Return (x, y) of the center of cell containing provided text 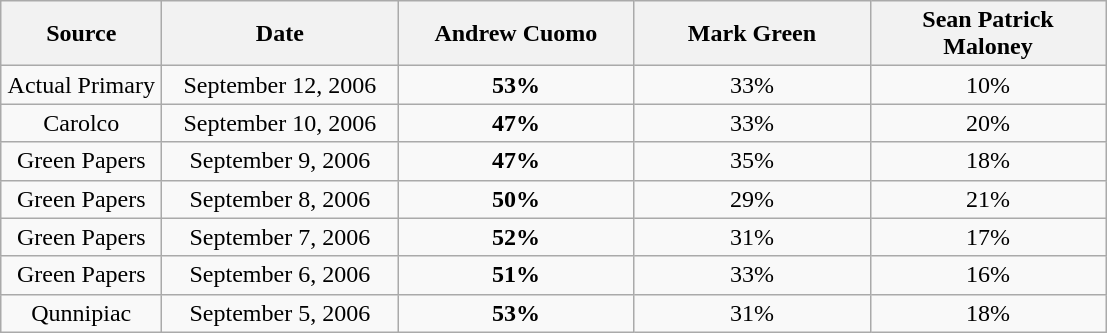
September 10, 2006 (280, 123)
Andrew Cuomo (516, 34)
Mark Green (752, 34)
September 5, 2006 (280, 313)
51% (516, 275)
16% (988, 275)
September 12, 2006 (280, 85)
17% (988, 237)
Date (280, 34)
Qunnipiac (82, 313)
Carolco (82, 123)
Actual Primary (82, 85)
21% (988, 199)
Sean Patrick Maloney (988, 34)
September 9, 2006 (280, 161)
20% (988, 123)
September 7, 2006 (280, 237)
10% (988, 85)
Source (82, 34)
52% (516, 237)
September 6, 2006 (280, 275)
29% (752, 199)
50% (516, 199)
35% (752, 161)
September 8, 2006 (280, 199)
